Capture the cell that displays the provided text and extract its [X, Y] central coordinate. 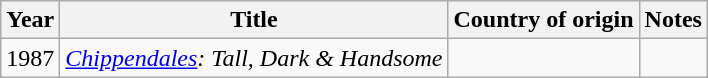
Chippendales: Tall, Dark & Handsome [254, 58]
Country of origin [544, 20]
Title [254, 20]
1987 [30, 58]
Year [30, 20]
Notes [673, 20]
